Identify which cell holds the provided text, then report its [X, Y] central coordinate. 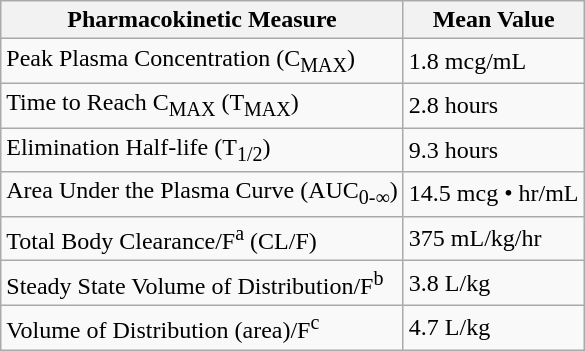
Elimination Half-life (T1/2) [202, 150]
Time to Reach CMAX (TMAX) [202, 105]
Steady State Volume of Distribution/Fb [202, 284]
14.5 mcg • hr/mL [494, 194]
2.8 hours [494, 105]
1.8 mcg/mL [494, 61]
Volume of Distribution (area)/Fc [202, 328]
Area Under the Plasma Curve (AUC0-∞) [202, 194]
Peak Plasma Concentration (CMAX) [202, 61]
Mean Value [494, 20]
Pharmacokinetic Measure [202, 20]
4.7 L/kg [494, 328]
9.3 hours [494, 150]
3.8 L/kg [494, 284]
Total Body Clearance/Fa (CL/F) [202, 238]
375 mL/kg/hr [494, 238]
